Return the (X, Y) coordinate for the center point of the cell that contains the specified text.  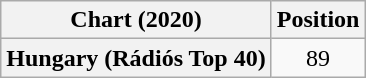
Chart (2020) (136, 20)
Position (318, 20)
89 (318, 58)
Hungary (Rádiós Top 40) (136, 58)
